Identify which cell holds the provided text, then report its (x, y) central coordinate. 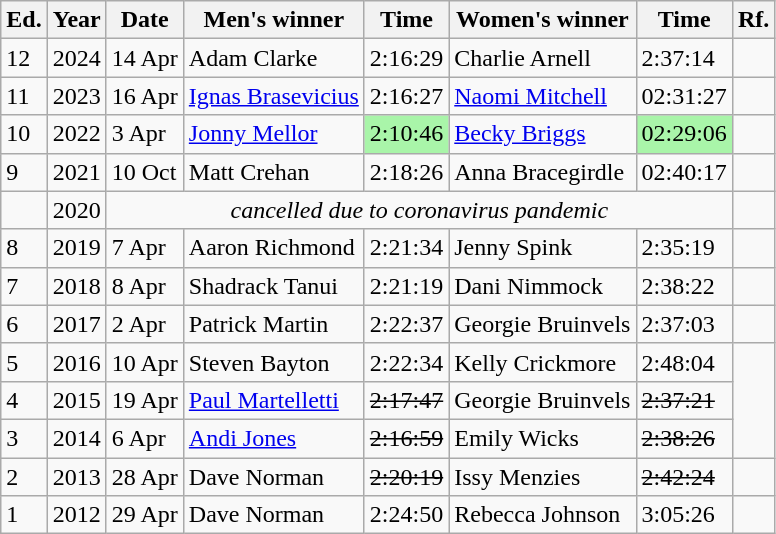
6 Apr (144, 438)
Steven Bayton (274, 362)
2:22:34 (406, 362)
2:48:04 (684, 362)
2:16:29 (406, 58)
2019 (76, 248)
2:35:19 (684, 248)
02:40:17 (684, 172)
8 Apr (144, 286)
2021 (76, 172)
10 Apr (144, 362)
Andi Jones (274, 438)
Ed. (24, 20)
Dani Nimmock (542, 286)
Kelly Crickmore (542, 362)
19 Apr (144, 400)
2024 (76, 58)
28 Apr (144, 477)
12 (24, 58)
2:20:19 (406, 477)
8 (24, 248)
Adam Clarke (274, 58)
2:17:47 (406, 400)
3 (24, 438)
29 Apr (144, 515)
2:38:26 (684, 438)
Becky Briggs (542, 134)
2 Apr (144, 324)
2015 (76, 400)
Issy Menzies (542, 477)
2:42:24 (684, 477)
Rf. (753, 20)
Aaron Richmond (274, 248)
5 (24, 362)
2 (24, 477)
Date (144, 20)
2:21:34 (406, 248)
02:31:27 (684, 96)
2023 (76, 96)
2:37:03 (684, 324)
3:05:26 (684, 515)
2:16:27 (406, 96)
Jonny Mellor (274, 134)
2022 (76, 134)
2:21:19 (406, 286)
Men's winner (274, 20)
9 (24, 172)
10 (24, 134)
2013 (76, 477)
4 (24, 400)
14 Apr (144, 58)
2:24:50 (406, 515)
Paul Martelletti (274, 400)
11 (24, 96)
Jenny Spink (542, 248)
Emily Wicks (542, 438)
Rebecca Johnson (542, 515)
Ignas Brasevicius (274, 96)
1 (24, 515)
Anna Bracegirdle (542, 172)
10 Oct (144, 172)
2:18:26 (406, 172)
7 Apr (144, 248)
2:37:21 (684, 400)
Matt Crehan (274, 172)
02:29:06 (684, 134)
Shadrack Tanui (274, 286)
Women's winner (542, 20)
2:37:14 (684, 58)
cancelled due to coronavirus pandemic (419, 210)
2:38:22 (684, 286)
2014 (76, 438)
Year (76, 20)
2018 (76, 286)
2:10:46 (406, 134)
3 Apr (144, 134)
2:16:59 (406, 438)
Patrick Martin (274, 324)
2020 (76, 210)
2017 (76, 324)
Charlie Arnell (542, 58)
7 (24, 286)
Naomi Mitchell (542, 96)
2:22:37 (406, 324)
6 (24, 324)
16 Apr (144, 96)
2016 (76, 362)
2012 (76, 515)
